Find where the given text appears and provide that cell's center as [X, Y] coordinate. 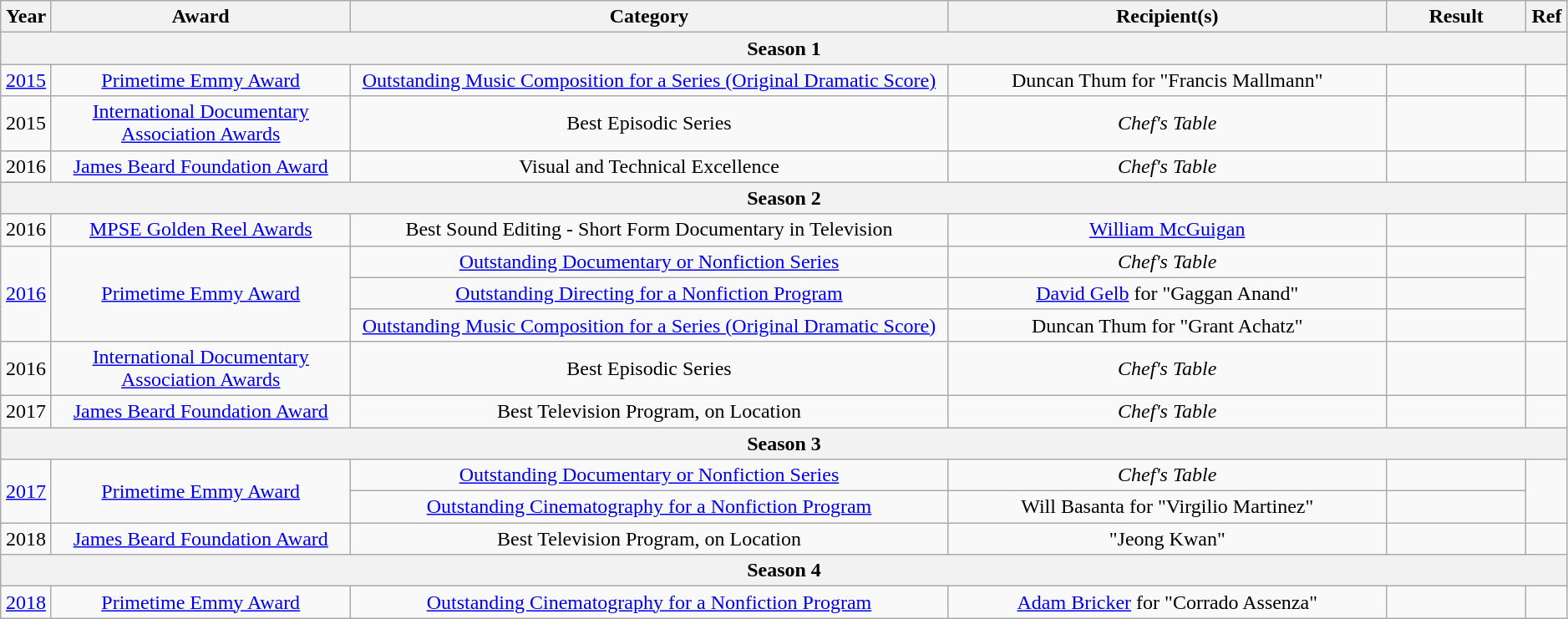
Duncan Thum for "Grant Achatz" [1168, 325]
William McGuigan [1168, 230]
Result [1457, 17]
Season 4 [784, 571]
Adam Bricker for "Corrado Assenza" [1168, 602]
"Jeong Kwan" [1168, 539]
Season 3 [784, 444]
Season 2 [784, 198]
Outstanding Directing for a Nonfiction Program [649, 293]
Will Basanta for "Virgilio Martinez" [1168, 507]
MPSE Golden Reel Awards [200, 230]
Year [27, 17]
Category [649, 17]
David Gelb for "Gaggan Anand" [1168, 293]
Ref [1547, 17]
Duncan Thum for "Francis Mallmann" [1168, 80]
Season 1 [784, 48]
Best Sound Editing - Short Form Documentary in Television [649, 230]
Award [200, 17]
Visual and Technical Excellence [649, 166]
Recipient(s) [1168, 17]
